Return the [X, Y] coordinate for the center point of the cell that contains the specified text.  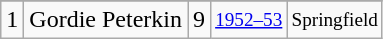
Springfield [335, 20]
9 [200, 20]
1 [12, 20]
1952–53 [249, 20]
Gordie Peterkin [106, 20]
